Find where the given text appears and provide that cell's center as [x, y] coordinate. 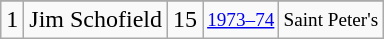
Jim Schofield [96, 20]
1973–74 [241, 20]
15 [186, 20]
1 [12, 20]
Saint Peter's [331, 20]
